For the text-containing cell, return its midpoint in (X, Y) coordinate format. 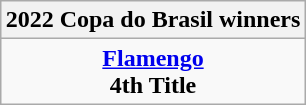
2022 Copa do Brasil winners (153, 20)
Flamengo4th Title (153, 72)
